Return the (x, y) coordinate for the center point of the cell that contains the specified text.  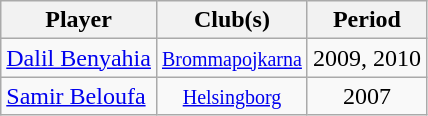
Brommapojkarna (232, 58)
2007 (366, 96)
Period (366, 20)
Dalil Benyahia (79, 58)
Helsingborg (232, 96)
Player (79, 20)
Club(s) (232, 20)
Samir Beloufa (79, 96)
2009, 2010 (366, 58)
